Return the (x, y) coordinate for the center point of the cell that contains the specified text.  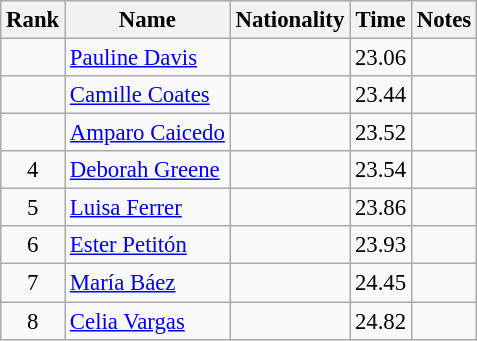
María Báez (148, 283)
24.45 (381, 283)
Deborah Greene (148, 170)
5 (33, 208)
Notes (444, 20)
Celia Vargas (148, 321)
23.52 (381, 133)
23.93 (381, 245)
23.06 (381, 58)
23.54 (381, 170)
Amparo Caicedo (148, 133)
23.86 (381, 208)
6 (33, 245)
7 (33, 283)
23.44 (381, 95)
4 (33, 170)
Rank (33, 20)
24.82 (381, 321)
Pauline Davis (148, 58)
Ester Petitón (148, 245)
8 (33, 321)
Luisa Ferrer (148, 208)
Nationality (290, 20)
Time (381, 20)
Name (148, 20)
Camille Coates (148, 95)
